Capture the cell that displays the provided text and extract its (x, y) central coordinate. 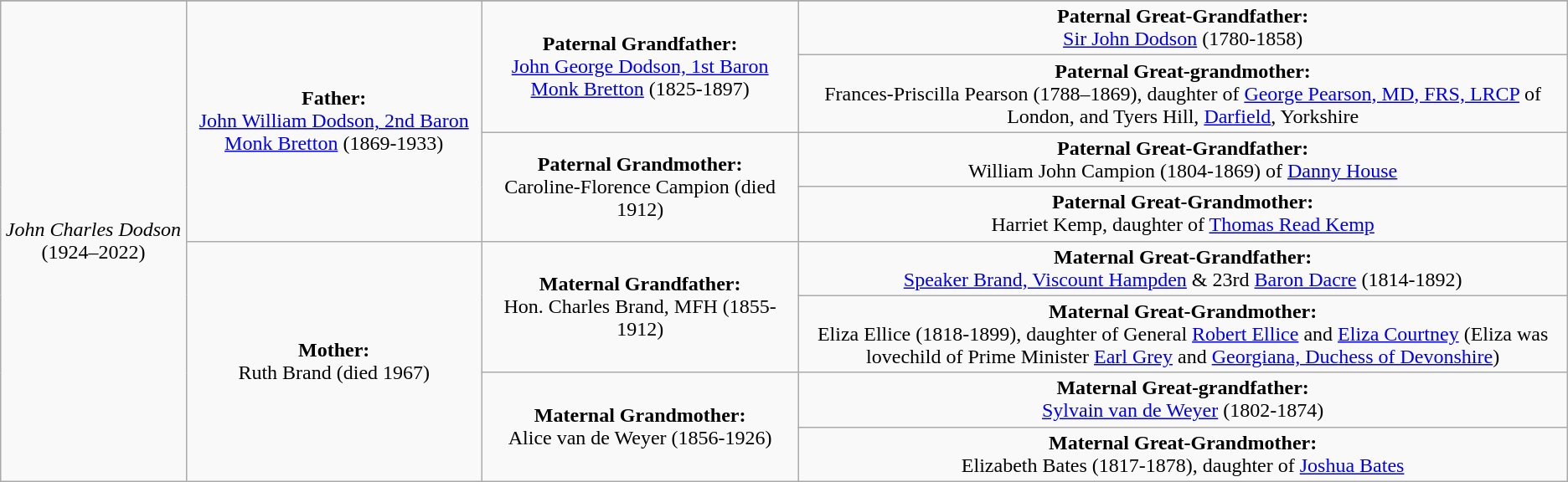
Mother:Ruth Brand (died 1967) (333, 361)
Father:John William Dodson, 2nd Baron Monk Bretton (1869-1933) (333, 120)
Maternal Great-grandfather:Sylvain van de Weyer (1802-1874) (1183, 400)
Maternal Grandmother:Alice van de Weyer (1856-1926) (640, 427)
John Charles Dodson (1924–2022) (94, 241)
Paternal Grandfather:John George Dodson, 1st Baron Monk Bretton (1825-1897) (640, 67)
Maternal Great-Grandfather:Speaker Brand, Viscount Hampden & 23rd Baron Dacre (1814-1892) (1183, 268)
Paternal Great-Grandmother:Harriet Kemp, daughter of Thomas Read Kemp (1183, 214)
Paternal Great-Grandfather:Sir John Dodson (1780-1858) (1183, 28)
Paternal Great-Grandfather:William John Campion (1804-1869) of Danny House (1183, 159)
Maternal Great-Grandmother:Elizabeth Bates (1817-1878), daughter of Joshua Bates (1183, 454)
Maternal Grandfather:Hon. Charles Brand, MFH (1855-1912) (640, 306)
Paternal Grandmother:Caroline-Florence Campion (died 1912) (640, 187)
